Extract the [X, Y] coordinate from the center of the cell holding the provided text.  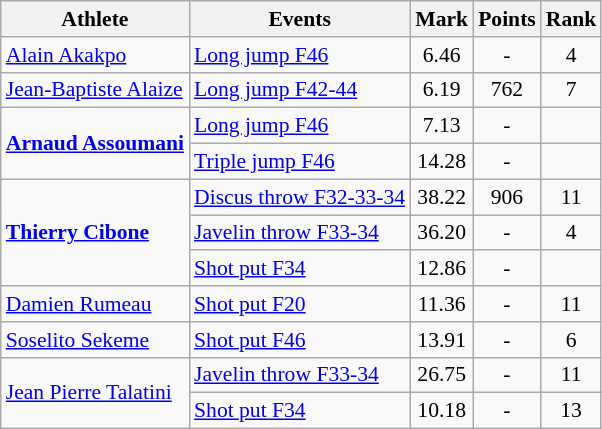
13 [572, 411]
6.46 [442, 55]
10.18 [442, 411]
906 [507, 197]
Points [507, 19]
Shot put F46 [300, 340]
Mark [442, 19]
Triple jump F46 [300, 162]
Arnaud Assoumani [95, 144]
6.19 [442, 90]
7.13 [442, 126]
Jean Pierre Talatini [95, 392]
Shot put F20 [300, 304]
Long jump F42-44 [300, 90]
Discus throw F32-33-34 [300, 197]
7 [572, 90]
Events [300, 19]
36.20 [442, 233]
Soselito Sekeme [95, 340]
Athlete [95, 19]
Alain Akakpo [95, 55]
762 [507, 90]
38.22 [442, 197]
26.75 [442, 375]
6 [572, 340]
12.86 [442, 269]
Damien Rumeau [95, 304]
14.28 [442, 162]
Thierry Cibone [95, 232]
Rank [572, 19]
13.91 [442, 340]
Jean-Baptiste Alaize [95, 90]
11.36 [442, 304]
